Output the [X, Y] coordinate of the center of the cell containing the given text.  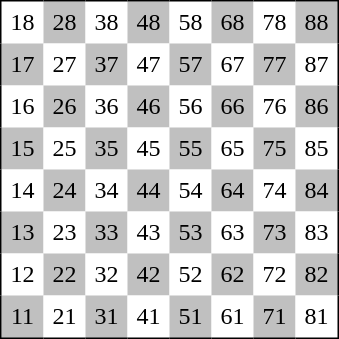
76 [275, 107]
33 [107, 233]
48 [149, 22]
65 [233, 149]
66 [233, 107]
41 [149, 318]
43 [149, 233]
25 [65, 149]
23 [65, 233]
13 [22, 233]
18 [22, 22]
31 [107, 318]
71 [275, 318]
17 [22, 65]
57 [191, 65]
84 [318, 191]
27 [65, 65]
11 [22, 318]
73 [275, 233]
87 [318, 65]
14 [22, 191]
47 [149, 65]
61 [233, 318]
63 [233, 233]
22 [65, 275]
58 [191, 22]
34 [107, 191]
24 [65, 191]
52 [191, 275]
16 [22, 107]
77 [275, 65]
12 [22, 275]
42 [149, 275]
55 [191, 149]
26 [65, 107]
54 [191, 191]
21 [65, 318]
67 [233, 65]
75 [275, 149]
85 [318, 149]
51 [191, 318]
32 [107, 275]
74 [275, 191]
62 [233, 275]
83 [318, 233]
28 [65, 22]
88 [318, 22]
15 [22, 149]
64 [233, 191]
68 [233, 22]
86 [318, 107]
38 [107, 22]
36 [107, 107]
82 [318, 275]
37 [107, 65]
45 [149, 149]
56 [191, 107]
72 [275, 275]
53 [191, 233]
35 [107, 149]
81 [318, 318]
46 [149, 107]
78 [275, 22]
44 [149, 191]
